Provide the (x, y) coordinate of the cell's center where the given text is located.  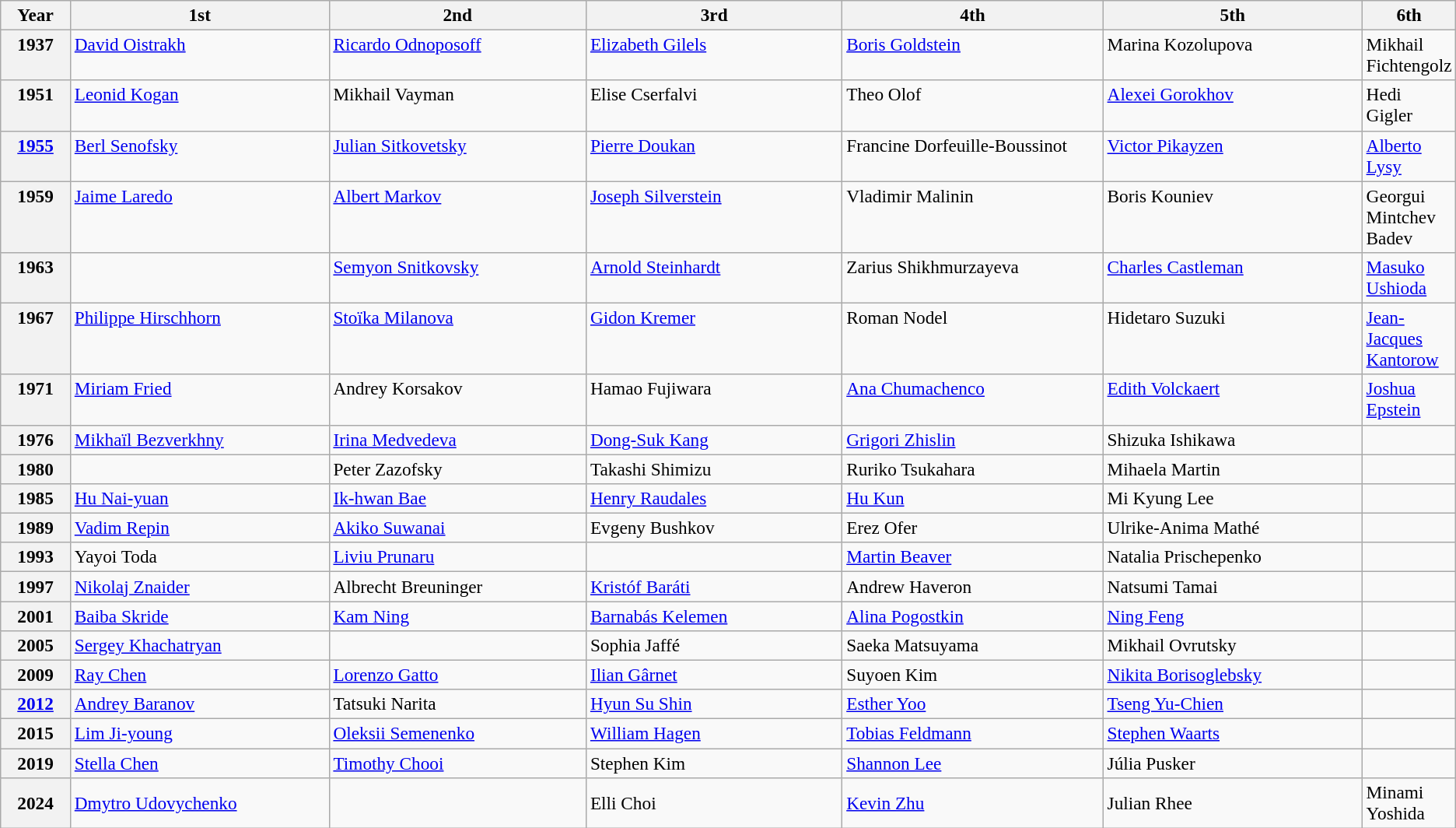
Ilian Gârnet (714, 675)
Hu Nai-yuan (199, 498)
Ik-hwan Bae (457, 498)
Júlia Pusker (1232, 763)
Philippe Hirschhorn (199, 339)
Lorenzo Gatto (457, 675)
Andrew Haveron (972, 586)
Marina Kozolupova (1232, 54)
Andrey Korsakov (457, 400)
Theo Olof (972, 106)
Grigori Zhislin (972, 440)
William Hagen (714, 733)
1959 (36, 216)
Leonid Kogan (199, 106)
Mikhaïl Bezverkhny (199, 440)
1993 (36, 557)
Julian Rhee (1232, 803)
1971 (36, 400)
Saeka Matsuyama (972, 645)
Evgeny Bushkov (714, 528)
Andrey Baranov (199, 704)
Mihaela Martin (1232, 468)
Masuko Ushioda (1409, 277)
Kristóf Baráti (714, 586)
Boris Goldstein (972, 54)
Tatsuki Narita (457, 704)
Jean-Jacques Kantorow (1409, 339)
Shizuka Ishikawa (1232, 440)
1997 (36, 586)
Mi Kyung Lee (1232, 498)
Hidetaro Suzuki (1232, 339)
Stoïka Milanova (457, 339)
Natalia Prischepenko (1232, 557)
Stephen Waarts (1232, 733)
2019 (36, 763)
Nikolaj Znaider (199, 586)
2009 (36, 675)
Vladimir Malinin (972, 216)
1st (199, 15)
Miriam Fried (199, 400)
Vadim Repin (199, 528)
Albert Markov (457, 216)
1963 (36, 277)
Ana Chumachenco (972, 400)
Martin Beaver (972, 557)
Hyun Su Shin (714, 704)
4th (972, 15)
Barnabás Kelemen (714, 616)
Peter Zazofsky (457, 468)
Zarius Shikhmurzayeva (972, 277)
Erez Ofer (972, 528)
2nd (457, 15)
3rd (714, 15)
Edith Volckaert (1232, 400)
Berl Senofsky (199, 156)
Ricardo Odnoposoff (457, 54)
Gidon Kremer (714, 339)
Lim Ji-young (199, 733)
Henry Raudales (714, 498)
Alina Pogostkin (972, 616)
Charles Castleman (1232, 277)
Hu Kun (972, 498)
Pierre Doukan (714, 156)
Jaime Laredo (199, 216)
Hedi Gigler (1409, 106)
2015 (36, 733)
Alberto Lysy (1409, 156)
Liviu Prunaru (457, 557)
1937 (36, 54)
1967 (36, 339)
Alexei Gorokhov (1232, 106)
1985 (36, 498)
1951 (36, 106)
Ulrike-Anima Mathé (1232, 528)
Arnold Steinhardt (714, 277)
Elise Cserfalvi (714, 106)
Tseng Yu-Chien (1232, 704)
Akiko Suwanai (457, 528)
Victor Pikayzen (1232, 156)
David Oistrakh (199, 54)
Francine Dorfeuille-Boussinot (972, 156)
Roman Nodel (972, 339)
2005 (36, 645)
Natsumi Tamai (1232, 586)
Ning Feng (1232, 616)
Stella Chen (199, 763)
Ray Chen (199, 675)
Minami Yoshida (1409, 803)
Timothy Chooi (457, 763)
Oleksii Semenenko (457, 733)
Semyon Snitkovsky (457, 277)
Elli Choi (714, 803)
Tobias Feldmann (972, 733)
Mikhail Vayman (457, 106)
Kevin Zhu (972, 803)
2001 (36, 616)
Mikhail Fichtengolz (1409, 54)
6th (1409, 15)
2012 (36, 704)
Shannon Lee (972, 763)
Irina Medvedeva (457, 440)
Esther Yoo (972, 704)
Sophia Jaffé (714, 645)
Dmytro Udovychenko (199, 803)
Joshua Epstein (1409, 400)
Takashi Shimizu (714, 468)
Dong-Suk Kang (714, 440)
Julian Sitkovetsky (457, 156)
2024 (36, 803)
Georgui Mintchev Badev (1409, 216)
Baiba Skride (199, 616)
Mikhail Ovrutsky (1232, 645)
1976 (36, 440)
Suyoen Kim (972, 675)
1955 (36, 156)
5th (1232, 15)
Yayoi Toda (199, 557)
Ruriko Tsukahara (972, 468)
Elizabeth Gilels (714, 54)
1989 (36, 528)
Hamao Fujiwara (714, 400)
Joseph Silverstein (714, 216)
Stephen Kim (714, 763)
Year (36, 15)
Boris Kouniev (1232, 216)
Nikita Borisoglebsky (1232, 675)
Sergey Khachatryan (199, 645)
1980 (36, 468)
Kam Ning (457, 616)
Albrecht Breuninger (457, 586)
